From the cell containing the given text, extract its center point as [x, y] coordinate. 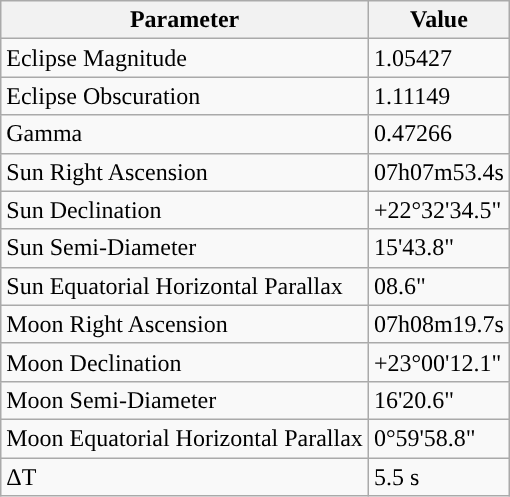
Eclipse Magnitude [185, 58]
Moon Equatorial Horizontal Parallax [185, 438]
1.11149 [438, 96]
Moon Semi-Diameter [185, 400]
Moon Declination [185, 362]
0°59'58.8" [438, 438]
Sun Equatorial Horizontal Parallax [185, 286]
1.05427 [438, 58]
Moon Right Ascension [185, 324]
Value [438, 20]
0.47266 [438, 134]
Gamma [185, 134]
16'20.6" [438, 400]
07h08m19.7s [438, 324]
Sun Declination [185, 210]
Parameter [185, 20]
07h07m53.4s [438, 172]
Eclipse Obscuration [185, 96]
08.6" [438, 286]
ΔT [185, 477]
5.5 s [438, 477]
Sun Semi-Diameter [185, 248]
+22°32'34.5" [438, 210]
+23°00'12.1" [438, 362]
15'43.8" [438, 248]
Sun Right Ascension [185, 172]
